Determine the (x, y) coordinate at the center of the cell enclosing the given text.  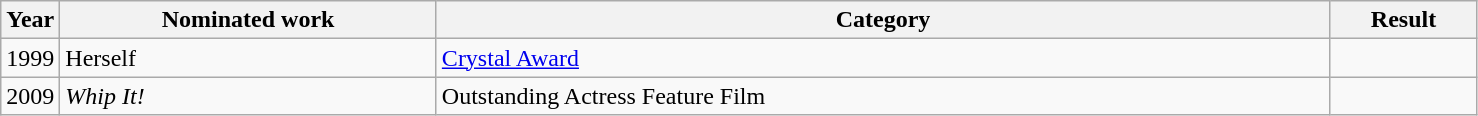
Result (1404, 20)
Year (30, 20)
Nominated work (248, 20)
Crystal Award (882, 58)
1999 (30, 58)
Outstanding Actress Feature Film (882, 96)
Herself (248, 58)
Category (882, 20)
Whip It! (248, 96)
2009 (30, 96)
